Extract the [x, y] coordinate from the center of the cell holding the provided text.  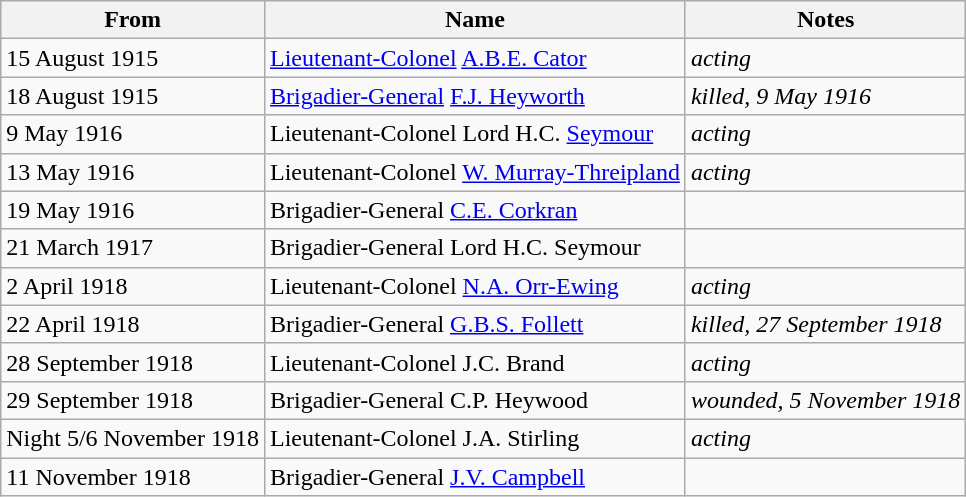
2 April 1918 [133, 286]
13 May 1916 [133, 172]
22 April 1918 [133, 324]
19 May 1916 [133, 210]
wounded, 5 November 1918 [825, 400]
Brigadier-General C.E. Corkran [474, 210]
Brigadier-General J.V. Campbell [474, 477]
11 November 1918 [133, 477]
21 March 1917 [133, 248]
Lieutenant-Colonel W. Murray-Threipland [474, 172]
From [133, 20]
Notes [825, 20]
Brigadier-General C.P. Heywood [474, 400]
Brigadier-General Lord H.C. Seymour [474, 248]
Lieutenant-Colonel A.B.E. Cator [474, 58]
9 May 1916 [133, 134]
Brigadier-General F.J. Heyworth [474, 96]
28 September 1918 [133, 362]
killed, 9 May 1916 [825, 96]
29 September 1918 [133, 400]
Name [474, 20]
killed, 27 September 1918 [825, 324]
Night 5/6 November 1918 [133, 438]
Lieutenant-Colonel N.A. Orr-Ewing [474, 286]
Brigadier-General G.B.S. Follett [474, 324]
Lieutenant-Colonel J.A. Stirling [474, 438]
Lieutenant-Colonel Lord H.C. Seymour [474, 134]
Lieutenant-Colonel J.C. Brand [474, 362]
18 August 1915 [133, 96]
15 August 1915 [133, 58]
